Locate the cell with the specified text and output its [x, y] center coordinate. 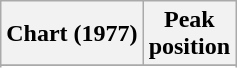
Chart (1977) [72, 34]
Peakposition [189, 34]
